Detect which cell encompasses the target text, then output its (x, y) center coordinate. 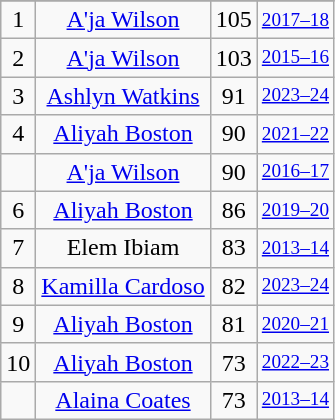
2017–18 (295, 20)
86 (234, 210)
82 (234, 286)
7 (18, 248)
Alaina Coates (123, 400)
81 (234, 324)
2016–17 (295, 172)
2019–20 (295, 210)
Kamilla Cardoso (123, 286)
9 (18, 324)
Elem Ibiam (123, 248)
8 (18, 286)
10 (18, 362)
1 (18, 20)
83 (234, 248)
2015–16 (295, 58)
91 (234, 96)
6 (18, 210)
2021–22 (295, 134)
105 (234, 20)
2 (18, 58)
103 (234, 58)
4 (18, 134)
Ashlyn Watkins (123, 96)
2020–21 (295, 324)
2022–23 (295, 362)
3 (18, 96)
